Provide the [x, y] coordinate of the cell's center where the given text is located.  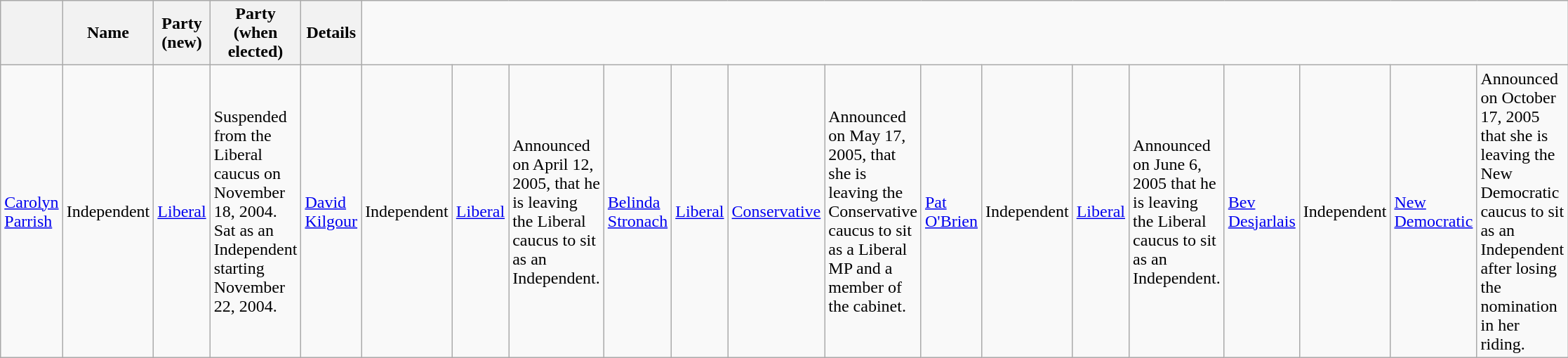
Announced on October 17, 2005 that she is leaving the New Democratic caucus to sit as an Independent after losing the nomination in her riding. [1522, 211]
New Democratic [1433, 211]
Announced on April 12, 2005, that he is leaving the Liberal caucus to sit as an Independent. [557, 211]
Bev Desjarlais [1262, 211]
Belinda Stronach [637, 211]
Party (when elected) [255, 33]
Suspended from the Liberal caucus on November 18, 2004. Sat as an Independent starting November 22, 2004. [255, 211]
Conservative [776, 211]
Details [331, 33]
Party (new) [182, 33]
Announced on June 6, 2005 that he is leaving the Liberal caucus to sit as an Independent. [1177, 211]
Name [108, 33]
Announced on May 17, 2005, that she is leaving the Conservative caucus to sit as a Liberal MP and a member of the cabinet. [873, 211]
David Kilgour [331, 211]
Carolyn Parrish [32, 211]
Pat O'Brien [951, 211]
